Provide the [X, Y] coordinate of the cell's center where the given text is located.  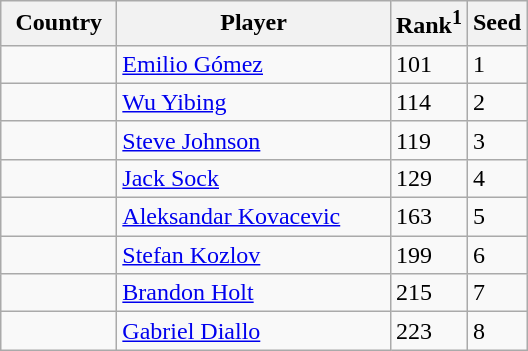
223 [428, 331]
6 [496, 255]
Emilio Gómez [254, 64]
Country [59, 24]
Wu Yibing [254, 102]
163 [428, 217]
119 [428, 140]
101 [428, 64]
8 [496, 331]
Aleksandar Kovacevic [254, 217]
5 [496, 217]
Stefan Kozlov [254, 255]
Seed [496, 24]
4 [496, 178]
Gabriel Diallo [254, 331]
Jack Sock [254, 178]
2 [496, 102]
215 [428, 293]
Steve Johnson [254, 140]
Player [254, 24]
199 [428, 255]
Rank1 [428, 24]
3 [496, 140]
114 [428, 102]
Brandon Holt [254, 293]
7 [496, 293]
1 [496, 64]
129 [428, 178]
